Scan for the cell matching the given text and deliver its (x, y) coordinate at center. 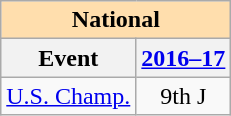
National (116, 20)
9th J (184, 96)
Event (68, 58)
2016–17 (184, 58)
U.S. Champ. (68, 96)
